Return the (x, y) coordinate for the center point of the cell that contains the specified text.  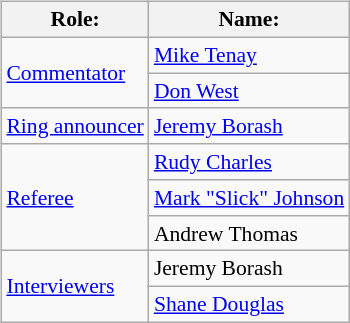
Don West (249, 91)
Rudy Charles (249, 162)
Interviewers (74, 286)
Role: (74, 20)
Andrew Thomas (249, 233)
Mark "Slick" Johnson (249, 198)
Ring announcer (74, 126)
Mike Tenay (249, 55)
Referee (74, 198)
Name: (249, 20)
Commentator (74, 72)
Shane Douglas (249, 305)
